Search for the cell housing the specified text and yield its [X, Y] center coordinate. 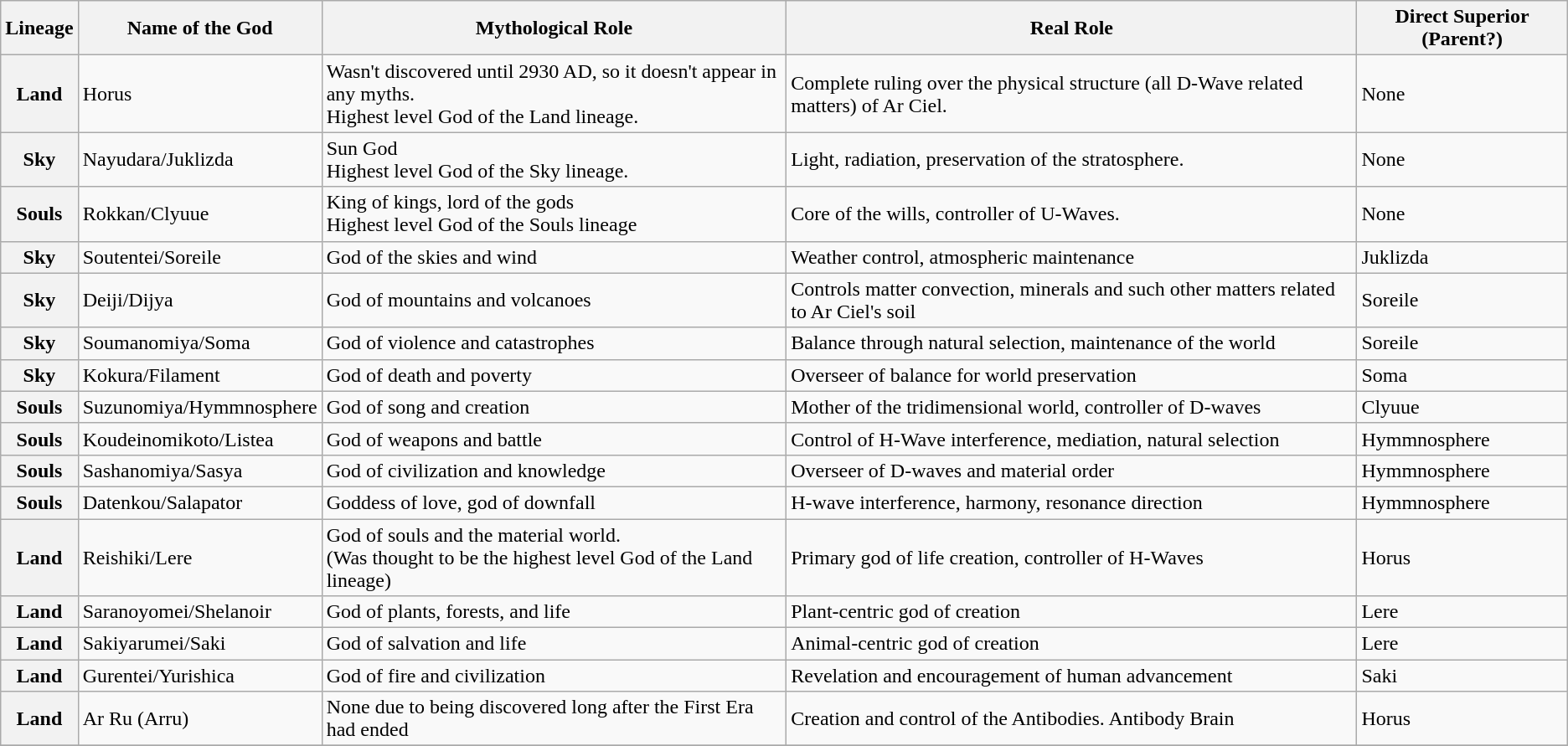
Soutentei/Soreile [199, 257]
Saranoyomei/Shelanoir [199, 612]
Saki [1462, 676]
Wasn't discovered until 2930 AD, so it doesn't appear in any myths.Highest level God of the Land lineage. [554, 94]
Overseer of D-waves and material order [1072, 471]
Sakiyarumei/Saki [199, 644]
Soumanomiya/Soma [199, 343]
God of civilization and knowledge [554, 471]
Mythological Role [554, 28]
Ar Ru (Arru) [199, 718]
Weather control, atmospheric maintenance [1072, 257]
Core of the wills, controller of U-Waves. [1072, 214]
Real Role [1072, 28]
Reishiki/Lere [199, 558]
God of song and creation [554, 407]
God of death and poverty [554, 375]
Sun God Highest level God of the Sky lineage. [554, 159]
Plant-centric god of creation [1072, 612]
Controls matter convection, minerals and such other matters related to Ar Ciel's soil [1072, 300]
Overseer of balance for world preservation [1072, 375]
Lineage [39, 28]
Juklizda [1462, 257]
Name of the God [199, 28]
God of mountains and volcanoes [554, 300]
God of violence and catastrophes [554, 343]
God of the skies and wind [554, 257]
Balance through natural selection, maintenance of the world [1072, 343]
Animal-centric god of creation [1072, 644]
Nayudara/Juklizda [199, 159]
Soma [1462, 375]
God of weapons and battle [554, 439]
God of salvation and life [554, 644]
Primary god of life creation, controller of H-Waves [1072, 558]
Deiji/Dijya [199, 300]
Complete ruling over the physical structure (all D-Wave related matters) of Ar Ciel. [1072, 94]
Direct Superior (Parent?) [1462, 28]
King of kings, lord of the gods Highest level God of the Souls lineage [554, 214]
Light, radiation, preservation of the stratosphere. [1072, 159]
Goddess of love, god of downfall [554, 502]
Creation and control of the Antibodies. Antibody Brain [1072, 718]
Datenkou/Salapator [199, 502]
Rokkan/Clyuue [199, 214]
Revelation and encouragement of human advancement [1072, 676]
God of souls and the material world.(Was thought to be the highest level God of the Land lineage) [554, 558]
Control of H-Wave interference, mediation, natural selection [1072, 439]
Clyuue [1462, 407]
Sashanomiya/Sasya [199, 471]
None due to being discovered long after the First Era had ended [554, 718]
God of plants, forests, and life [554, 612]
H-wave interference, harmony, resonance direction [1072, 502]
Mother of the tridimensional world, controller of D-waves [1072, 407]
Koudeinomikoto/Listea [199, 439]
Suzunomiya/Hymmnosphere [199, 407]
Kokura/Filament [199, 375]
God of fire and civilization [554, 676]
Gurentei/Yurishica [199, 676]
